Find where the given text appears and provide that cell's center as [X, Y] coordinate. 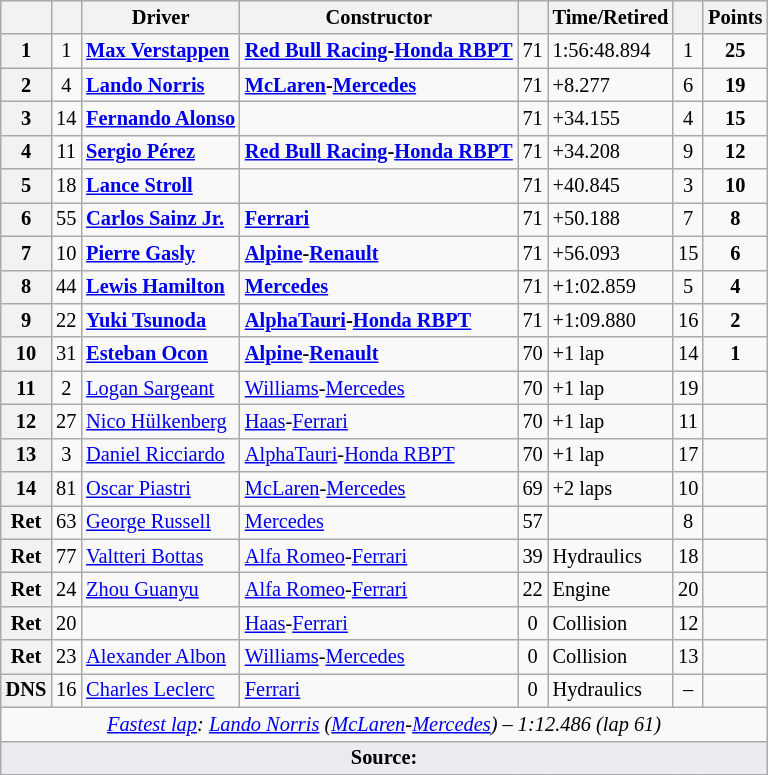
Logan Sargeant [160, 388]
27 [66, 421]
Points [735, 17]
Nico Hülkenberg [160, 421]
55 [66, 219]
+1:09.880 [611, 320]
39 [533, 556]
69 [533, 489]
Zhou Guanyu [160, 589]
DNS [26, 690]
+1:02.859 [611, 287]
Alexander Albon [160, 657]
Engine [611, 589]
Constructor [379, 17]
Max Verstappen [160, 51]
Carlos Sainz Jr. [160, 219]
23 [66, 657]
Charles Leclerc [160, 690]
+34.208 [611, 152]
+56.093 [611, 253]
+2 laps [611, 489]
Time/Retired [611, 17]
81 [66, 489]
Source: [384, 758]
Lewis Hamilton [160, 287]
George Russell [160, 522]
Esteban Ocon [160, 354]
57 [533, 522]
25 [735, 51]
+40.845 [611, 186]
– [688, 690]
+34.155 [611, 118]
Sergio Pérez [160, 152]
1:56:48.894 [611, 51]
+50.188 [611, 219]
Oscar Piastri [160, 489]
44 [66, 287]
Driver [160, 17]
Lando Norris [160, 85]
Daniel Ricciardo [160, 455]
31 [66, 354]
77 [66, 556]
+8.277 [611, 85]
17 [688, 455]
Yuki Tsunoda [160, 320]
Pierre Gasly [160, 253]
Fernando Alonso [160, 118]
63 [66, 522]
Lance Stroll [160, 186]
Fastest lap: Lando Norris (McLaren-Mercedes) – 1:12.486 (lap 61) [384, 724]
Valtteri Bottas [160, 556]
24 [66, 589]
